Find where the given text appears and provide that cell's center as (x, y) coordinate. 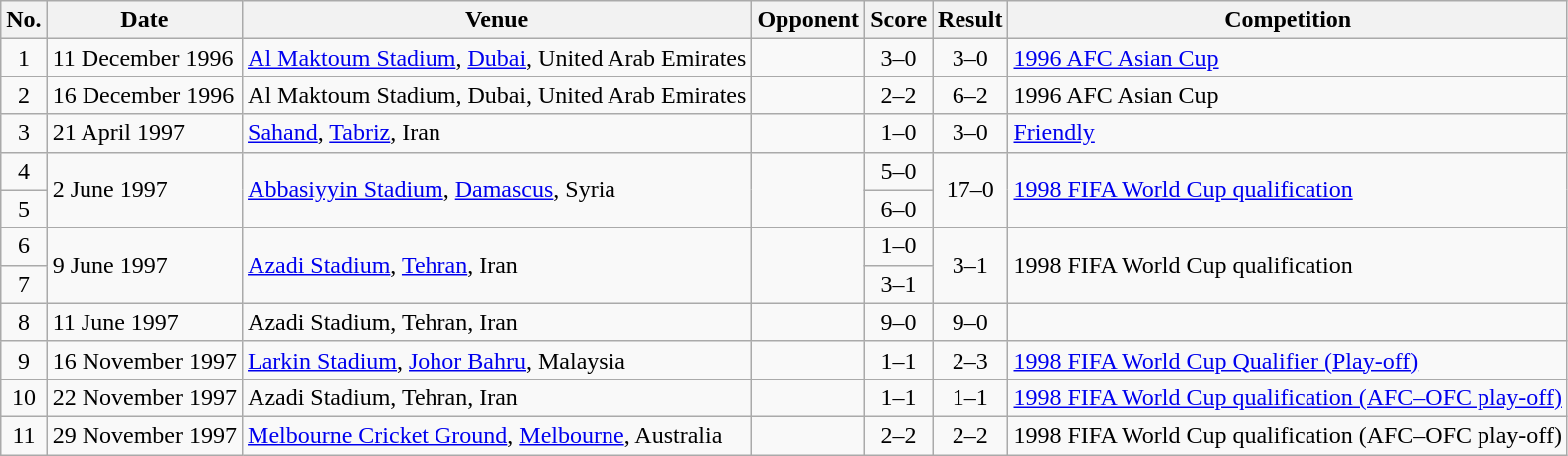
5–0 (899, 171)
Sahand, Tabriz, Iran (497, 133)
7 (24, 284)
2–3 (970, 360)
8 (24, 322)
Score (899, 20)
Melbourne Cricket Ground, Melbourne, Australia (497, 435)
2 (24, 95)
9 June 1997 (144, 265)
2 June 1997 (144, 190)
10 (24, 397)
Competition (1288, 20)
1 (24, 58)
16 December 1996 (144, 95)
16 November 1997 (144, 360)
Larkin Stadium, Johor Bahru, Malaysia (497, 360)
6–0 (899, 209)
9 (24, 360)
11 June 1997 (144, 322)
29 November 1997 (144, 435)
21 April 1997 (144, 133)
5 (24, 209)
1998 FIFA World Cup Qualifier (Play-off) (1288, 360)
6 (24, 246)
Friendly (1288, 133)
22 November 1997 (144, 397)
Result (970, 20)
17–0 (970, 190)
No. (24, 20)
6–2 (970, 95)
11 December 1996 (144, 58)
11 (24, 435)
3 (24, 133)
Abbasiyyin Stadium, Damascus, Syria (497, 190)
4 (24, 171)
Date (144, 20)
Venue (497, 20)
Opponent (808, 20)
